Find where the given text appears and provide that cell's center as [x, y] coordinate. 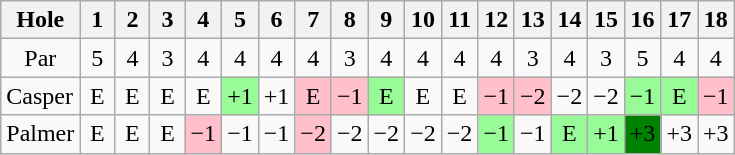
18 [716, 20]
10 [424, 20]
Palmer [40, 134]
12 [496, 20]
8 [350, 20]
Casper [40, 96]
15 [606, 20]
Hole [40, 20]
7 [314, 20]
13 [532, 20]
16 [642, 20]
1 [98, 20]
11 [460, 20]
6 [276, 20]
9 [386, 20]
17 [680, 20]
2 [132, 20]
14 [570, 20]
Par [40, 58]
